From the cell containing the given text, extract its center point as [X, Y] coordinate. 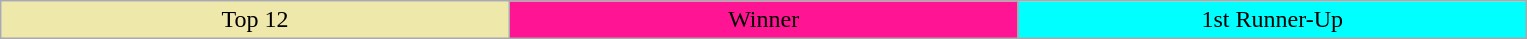
Winner [764, 20]
1st Runner-Up [1272, 20]
Top 12 [256, 20]
